Pinpoint the cell where the given text exists, returning its (X, Y) midpoint coordinate. 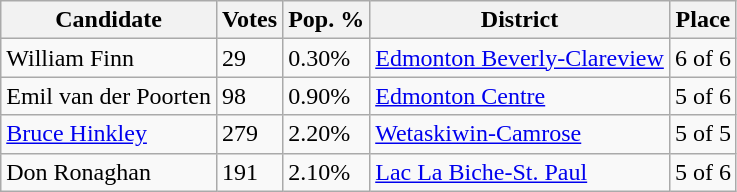
Edmonton Beverly-Clareview (520, 58)
191 (249, 172)
0.90% (326, 96)
279 (249, 134)
Lac La Biche-St. Paul (520, 172)
98 (249, 96)
Candidate (109, 20)
5 of 5 (702, 134)
29 (249, 58)
2.10% (326, 172)
District (520, 20)
Don Ronaghan (109, 172)
2.20% (326, 134)
William Finn (109, 58)
Emil van der Poorten (109, 96)
Votes (249, 20)
6 of 6 (702, 58)
0.30% (326, 58)
Bruce Hinkley (109, 134)
Edmonton Centre (520, 96)
Place (702, 20)
Pop. % (326, 20)
Wetaskiwin-Camrose (520, 134)
